Identify which cell holds the provided text, then report its [x, y] central coordinate. 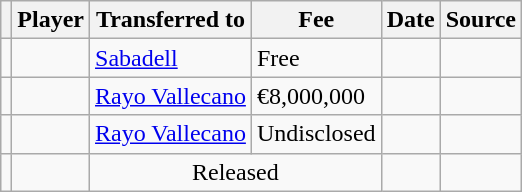
Released [236, 172]
Free [316, 58]
Source [480, 20]
Fee [316, 20]
Transferred to [171, 20]
Sabadell [171, 58]
Undisclosed [316, 134]
Date [410, 20]
Player [51, 20]
€8,000,000 [316, 96]
